Scan for the cell matching the given text and deliver its (X, Y) coordinate at center. 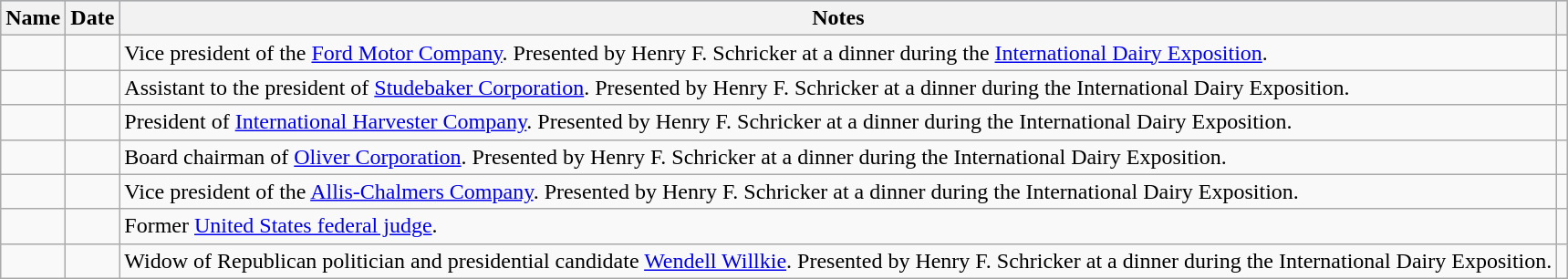
President of International Harvester Company. Presented by Henry F. Schricker at a dinner during the International Dairy Exposition. (838, 122)
Former United States federal judge. (838, 226)
Vice president of the Allis-Chalmers Company. Presented by Henry F. Schricker at a dinner during the International Dairy Exposition. (838, 191)
Name (33, 18)
Assistant to the president of Studebaker Corporation. Presented by Henry F. Schricker at a dinner during the International Dairy Exposition. (838, 88)
Vice president of the Ford Motor Company. Presented by Henry F. Schricker at a dinner during the International Dairy Exposition. (838, 53)
Notes (838, 18)
Date (93, 18)
Board chairman of Oliver Corporation. Presented by Henry F. Schricker at a dinner during the International Dairy Exposition. (838, 157)
